Return the [x, y] coordinate for the center point of the cell that contains the specified text.  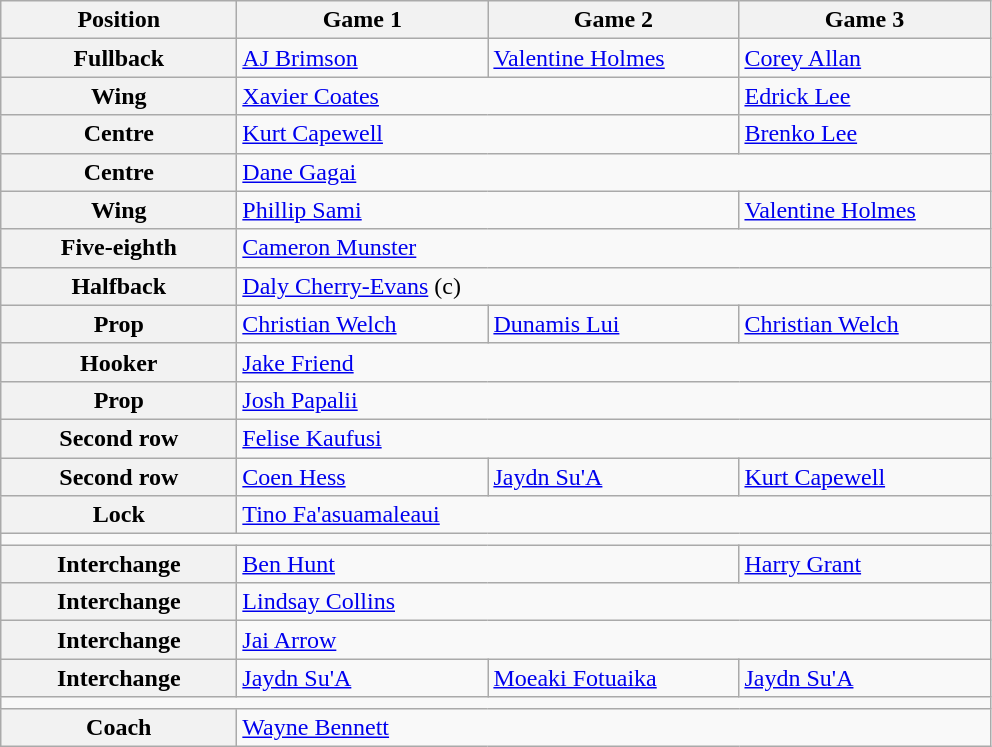
Fullback [119, 58]
Dane Gagai [614, 172]
Harry Grant [864, 564]
Corey Allan [864, 58]
Jai Arrow [614, 640]
Xavier Coates [488, 96]
Halfback [119, 286]
Josh Papalii [614, 400]
Edrick Lee [864, 96]
Brenko Lee [864, 134]
Jake Friend [614, 362]
Phillip Sami [488, 210]
Wayne Bennett [614, 727]
Moeaki Fotuaika [614, 678]
Cameron Munster [614, 248]
Coach [119, 727]
Position [119, 20]
Game 3 [864, 20]
Lindsay Collins [614, 602]
Game 2 [614, 20]
Felise Kaufusi [614, 438]
Five-eighth [119, 248]
Dunamis Lui [614, 324]
Hooker [119, 362]
AJ Brimson [362, 58]
Lock [119, 515]
Ben Hunt [488, 564]
Daly Cherry-Evans (c) [614, 286]
Game 1 [362, 20]
Tino Fa'asuamaleaui [614, 515]
Coen Hess [362, 477]
